Return (X, Y) of the center of cell containing provided text 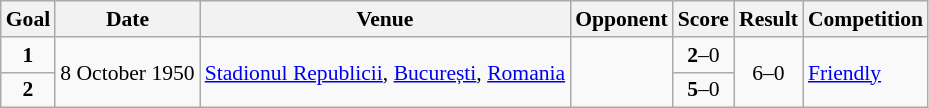
8 October 1950 (127, 72)
Goal (28, 19)
Opponent (622, 19)
Competition (866, 19)
2 (28, 90)
6–0 (768, 72)
Score (704, 19)
5–0 (704, 90)
Result (768, 19)
1 (28, 55)
2–0 (704, 55)
Stadionul Republicii, București, Romania (385, 72)
Friendly (866, 72)
Date (127, 19)
Venue (385, 19)
